Scan for the cell matching the given text and deliver its (X, Y) coordinate at center. 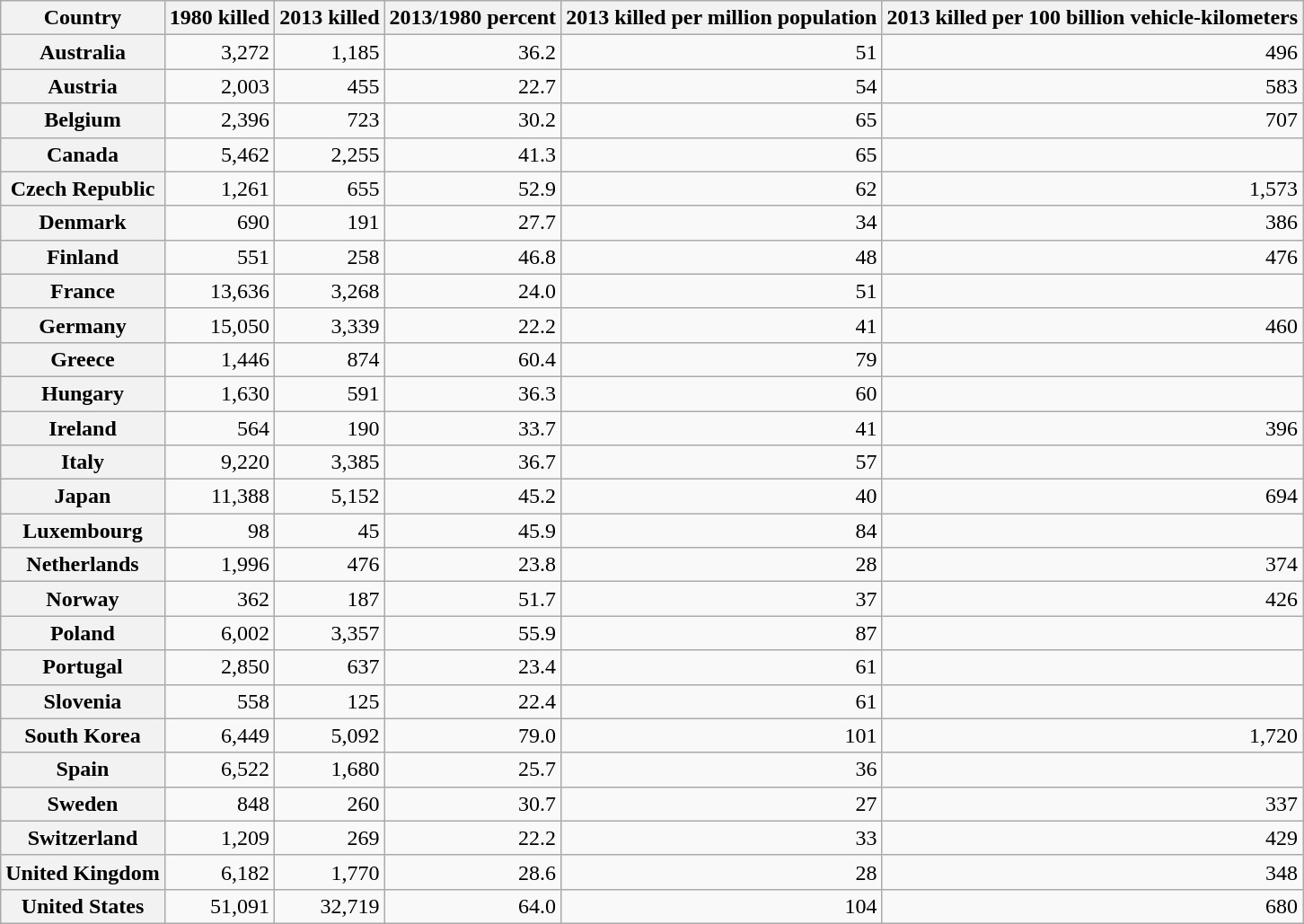
396 (1092, 428)
Poland (83, 633)
723 (330, 120)
374 (1092, 565)
3,357 (330, 633)
Italy (83, 462)
36.2 (472, 52)
Portugal (83, 667)
Belgium (83, 120)
Switzerland (83, 838)
3,272 (219, 52)
1,573 (1092, 189)
1,770 (330, 872)
1,996 (219, 565)
52.9 (472, 189)
187 (330, 599)
22.4 (472, 701)
496 (1092, 52)
34 (722, 223)
13,636 (219, 291)
348 (1092, 872)
57 (722, 462)
45.9 (472, 531)
Spain (83, 770)
362 (219, 599)
551 (219, 257)
24.0 (472, 291)
Germany (83, 325)
30.2 (472, 120)
Norway (83, 599)
79 (722, 359)
191 (330, 223)
591 (330, 393)
36.3 (472, 393)
874 (330, 359)
386 (1092, 223)
37 (722, 599)
51,091 (219, 906)
Greece (83, 359)
South Korea (83, 735)
15,050 (219, 325)
Finland (83, 257)
Luxembourg (83, 531)
France (83, 291)
36.7 (472, 462)
1,261 (219, 189)
Australia (83, 52)
190 (330, 428)
36 (722, 770)
6,002 (219, 633)
2,255 (330, 154)
2013 killed per 100 billion vehicle-kilometers (1092, 18)
30.7 (472, 804)
1980 killed (219, 18)
45.2 (472, 497)
United States (83, 906)
2,003 (219, 86)
260 (330, 804)
680 (1092, 906)
87 (722, 633)
28.6 (472, 872)
2013 killed (330, 18)
60 (722, 393)
258 (330, 257)
5,152 (330, 497)
9,220 (219, 462)
429 (1092, 838)
79.0 (472, 735)
64.0 (472, 906)
Slovenia (83, 701)
6,449 (219, 735)
Ireland (83, 428)
55.9 (472, 633)
23.4 (472, 667)
5,092 (330, 735)
1,446 (219, 359)
655 (330, 189)
98 (219, 531)
2,850 (219, 667)
33.7 (472, 428)
84 (722, 531)
40 (722, 497)
5,462 (219, 154)
694 (1092, 497)
637 (330, 667)
2,396 (219, 120)
32,719 (330, 906)
101 (722, 735)
51.7 (472, 599)
22.7 (472, 86)
2013/1980 percent (472, 18)
1,630 (219, 393)
337 (1092, 804)
Netherlands (83, 565)
460 (1092, 325)
United Kingdom (83, 872)
1,720 (1092, 735)
558 (219, 701)
2013 killed per million population (722, 18)
269 (330, 838)
Country (83, 18)
848 (219, 804)
11,388 (219, 497)
564 (219, 428)
583 (1092, 86)
104 (722, 906)
Czech Republic (83, 189)
6,182 (219, 872)
6,522 (219, 770)
48 (722, 257)
23.8 (472, 565)
54 (722, 86)
Canada (83, 154)
27.7 (472, 223)
41.3 (472, 154)
60.4 (472, 359)
Japan (83, 497)
1,209 (219, 838)
Hungary (83, 393)
125 (330, 701)
1,185 (330, 52)
426 (1092, 599)
3,339 (330, 325)
3,385 (330, 462)
Austria (83, 86)
3,268 (330, 291)
Denmark (83, 223)
690 (219, 223)
33 (722, 838)
62 (722, 189)
707 (1092, 120)
27 (722, 804)
46.8 (472, 257)
455 (330, 86)
25.7 (472, 770)
Sweden (83, 804)
1,680 (330, 770)
45 (330, 531)
